Return the [X, Y] coordinate for the center point of the cell that contains the specified text.  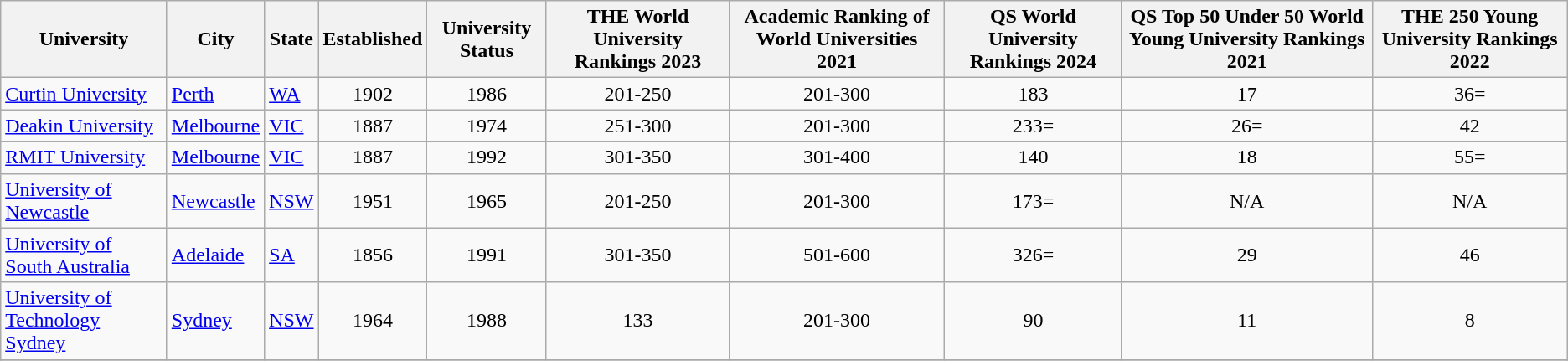
THE World University Rankings 2023 [637, 39]
173= [1034, 201]
11 [1246, 321]
233= [1034, 126]
90 [1034, 321]
1988 [487, 321]
140 [1034, 157]
26= [1246, 126]
55= [1469, 157]
17 [1246, 94]
QS World University Rankings 2024 [1034, 39]
Perth [215, 94]
29 [1246, 255]
State [291, 39]
University of Technology Sydney [84, 321]
18 [1246, 157]
42 [1469, 126]
University of South Australia [84, 255]
Adelaide [215, 255]
QS Top 50 Under 50 World Young University Rankings 2021 [1246, 39]
1986 [487, 94]
251-300 [637, 126]
University Status [487, 39]
THE 250 Young University Rankings 2022 [1469, 39]
SA [291, 255]
University [84, 39]
36= [1469, 94]
46 [1469, 255]
Curtin University [84, 94]
1856 [373, 255]
Newcastle [215, 201]
326= [1034, 255]
Established [373, 39]
501-600 [838, 255]
1974 [487, 126]
Deakin University [84, 126]
1991 [487, 255]
1964 [373, 321]
Academic Ranking of World Universities 2021 [838, 39]
8 [1469, 321]
RMIT University [84, 157]
University of Newcastle [84, 201]
Sydney [215, 321]
1992 [487, 157]
301-400 [838, 157]
1965 [487, 201]
City [215, 39]
183 [1034, 94]
133 [637, 321]
1951 [373, 201]
WA [291, 94]
1902 [373, 94]
